Scan for the cell matching the given text and deliver its (x, y) coordinate at center. 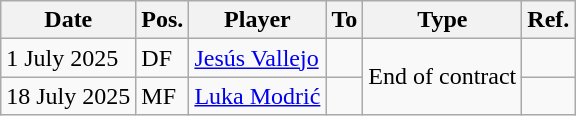
DF (162, 58)
Ref. (548, 20)
To (344, 20)
Player (258, 20)
Type (442, 20)
18 July 2025 (68, 96)
End of contract (442, 77)
Date (68, 20)
MF (162, 96)
Luka Modrić (258, 96)
Jesús Vallejo (258, 58)
Pos. (162, 20)
1 July 2025 (68, 58)
